Search for the cell housing the specified text and yield its [x, y] center coordinate. 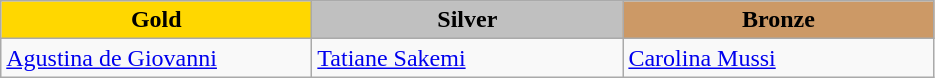
Gold [156, 20]
Bronze [778, 20]
Agustina de Giovanni [156, 58]
Carolina Mussi [778, 58]
Silver [468, 20]
Tatiane Sakemi [468, 58]
